Pinpoint the cell where the given text exists, returning its [X, Y] midpoint coordinate. 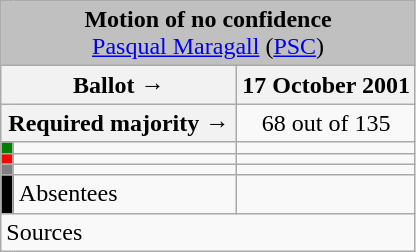
Motion of no confidencePasqual Maragall (PSC) [208, 34]
17 October 2001 [326, 85]
Absentees [125, 194]
68 out of 135 [326, 123]
Required majority → [119, 123]
Sources [208, 232]
Ballot → [119, 85]
